Identify which cell holds the provided text, then report its (X, Y) central coordinate. 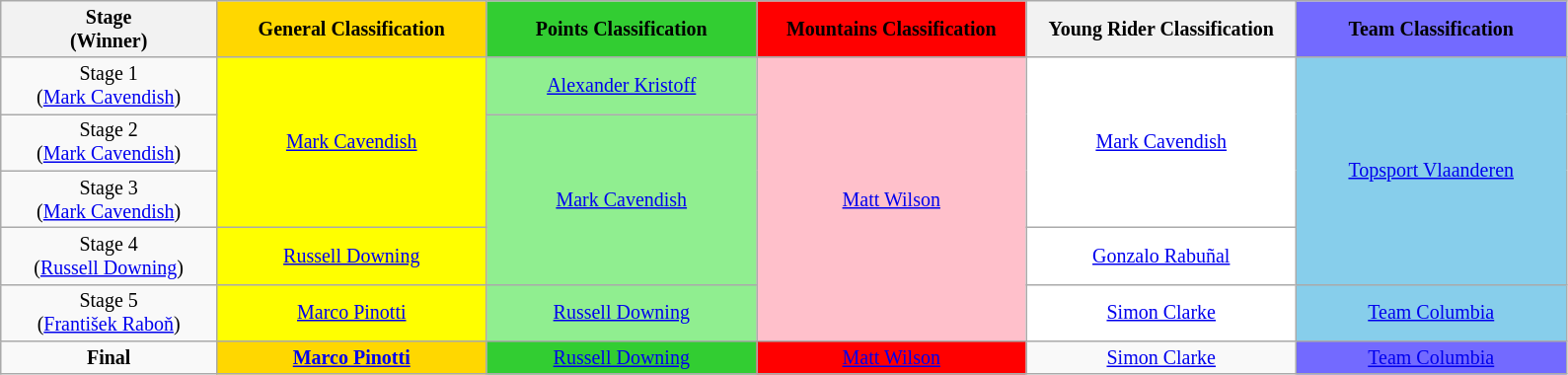
Mountains Classification (890, 30)
Stage 1(Mark Cavendish) (109, 87)
General Classification (351, 30)
Stage 5(František Raboň) (109, 312)
Topsport Vlaanderen (1431, 172)
Team Classification (1431, 30)
Final (109, 357)
Points Classification (622, 30)
Gonzalo Rabuñal (1160, 257)
Young Rider Classification (1160, 30)
Stage 3(Mark Cavendish) (109, 199)
Alexander Kristoff (622, 87)
Stage(Winner) (109, 30)
Stage 2(Mark Cavendish) (109, 142)
Stage 4(Russell Downing) (109, 257)
